Identify which cell holds the provided text, then report its [X, Y] central coordinate. 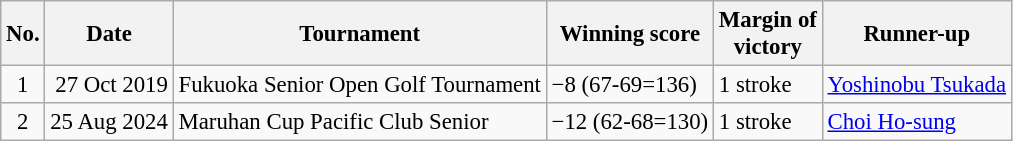
Yoshinobu Tsukada [916, 85]
Winning score [630, 34]
27 Oct 2019 [109, 85]
Fukuoka Senior Open Golf Tournament [360, 85]
Date [109, 34]
Runner-up [916, 34]
2 [23, 122]
No. [23, 34]
Choi Ho-sung [916, 122]
−12 (62-68=130) [630, 122]
−8 (67-69=136) [630, 85]
Margin ofvictory [768, 34]
Maruhan Cup Pacific Club Senior [360, 122]
25 Aug 2024 [109, 122]
Tournament [360, 34]
1 [23, 85]
